Locate the cell with the specified text and output its [X, Y] center coordinate. 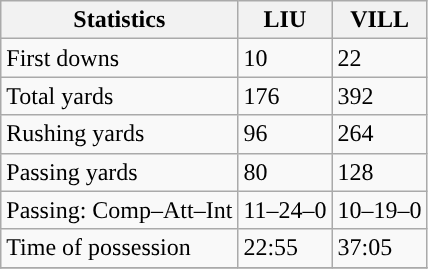
First downs [120, 58]
11–24–0 [285, 210]
176 [285, 96]
392 [380, 96]
10–19–0 [380, 210]
LIU [285, 20]
37:05 [380, 248]
264 [380, 134]
96 [285, 134]
22:55 [285, 248]
80 [285, 172]
128 [380, 172]
22 [380, 58]
VILL [380, 20]
10 [285, 58]
Statistics [120, 20]
Passing yards [120, 172]
Time of possession [120, 248]
Passing: Comp–Att–Int [120, 210]
Total yards [120, 96]
Rushing yards [120, 134]
